Return [X, Y] of the center of cell containing provided text 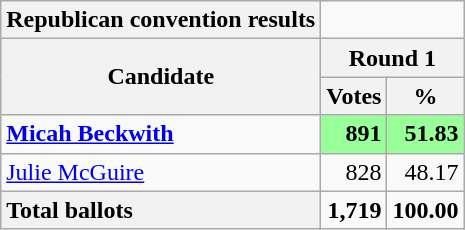
Candidate [161, 77]
48.17 [426, 172]
Julie McGuire [161, 172]
828 [354, 172]
% [426, 96]
51.83 [426, 134]
Votes [354, 96]
Round 1 [392, 58]
1,719 [354, 210]
Republican convention results [161, 20]
100.00 [426, 210]
Total ballots [161, 210]
Micah Beckwith [161, 134]
891 [354, 134]
